Locate the cell with the specified text and output its (x, y) center coordinate. 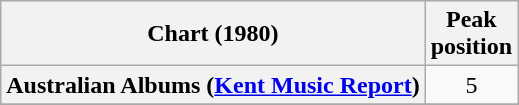
Chart (1980) (213, 34)
Australian Albums (Kent Music Report) (213, 85)
Peakposition (471, 34)
5 (471, 85)
